From the cell containing the given text, extract its center point as [X, Y] coordinate. 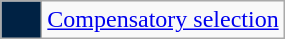
Compensatory selection [163, 20]
